Search for the cell housing the specified text and yield its [x, y] center coordinate. 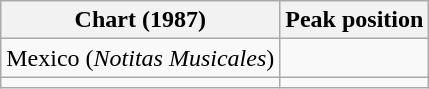
Chart (1987) [140, 20]
Peak position [354, 20]
Mexico (Notitas Musicales) [140, 58]
